Provide the (X, Y) coordinate of the cell's center where the given text is located.  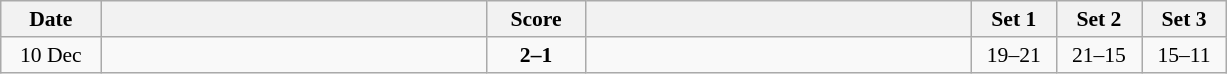
Set 2 (1098, 19)
Set 1 (1014, 19)
21–15 (1098, 55)
Score (536, 19)
10 Dec (51, 55)
15–11 (1184, 55)
Date (51, 19)
19–21 (1014, 55)
Set 3 (1184, 19)
2–1 (536, 55)
